Scan for the cell matching the given text and deliver its [x, y] coordinate at center. 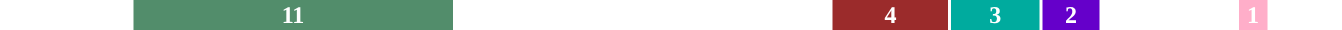
7 [763, 15]
11 [293, 15]
4 [890, 15]
2 [1071, 15]
3 [996, 15]
10 [575, 15]
